From the cell containing the given text, extract its center point as (X, Y) coordinate. 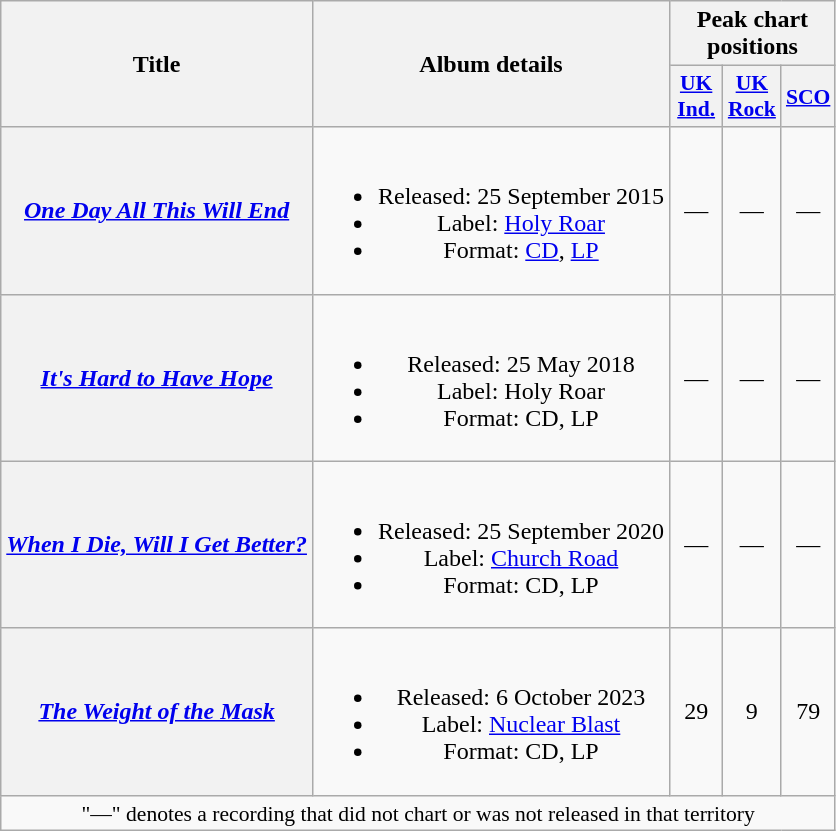
Released: 25 May 2018Label: Holy RoarFormat: CD, LP (490, 378)
Album details (490, 64)
Released: 25 September 2015Label: Holy RoarFormat: CD, LP (490, 210)
79 (808, 712)
Title (157, 64)
It's Hard to Have Hope (157, 378)
Released: 6 October 2023Label: Nuclear BlastFormat: CD, LP (490, 712)
When I Die, Will I Get Better? (157, 544)
9 (752, 712)
The Weight of the Mask (157, 712)
UKRock (752, 96)
29 (696, 712)
Peak chart positions (752, 34)
UKInd. (696, 96)
"—" denotes a recording that did not chart or was not released in that territory (418, 813)
One Day All This Will End (157, 210)
SCO (808, 96)
Released: 25 September 2020Label: Church RoadFormat: CD, LP (490, 544)
